Scan for the cell matching the given text and deliver its (X, Y) coordinate at center. 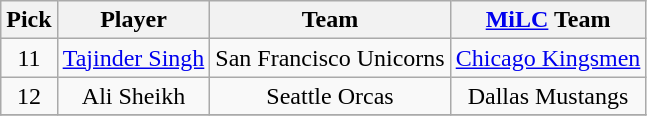
Pick (29, 20)
11 (29, 58)
Tajinder Singh (134, 58)
Chicago Kingsmen (548, 58)
Player (134, 20)
Dallas Mustangs (548, 96)
MiLC Team (548, 20)
12 (29, 96)
Seattle Orcas (330, 96)
Ali Sheikh (134, 96)
Team (330, 20)
San Francisco Unicorns (330, 58)
